Detect which cell encompasses the target text, then output its (x, y) center coordinate. 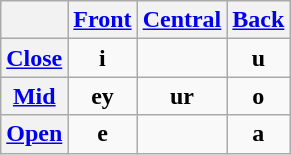
o (258, 96)
ey (102, 96)
Back (258, 20)
u (258, 58)
i (102, 58)
a (258, 134)
Central (182, 20)
Front (102, 20)
Close (34, 58)
ur (182, 96)
e (102, 134)
Mid (34, 96)
Open (34, 134)
